Detect which cell encompasses the target text, then output its (X, Y) center coordinate. 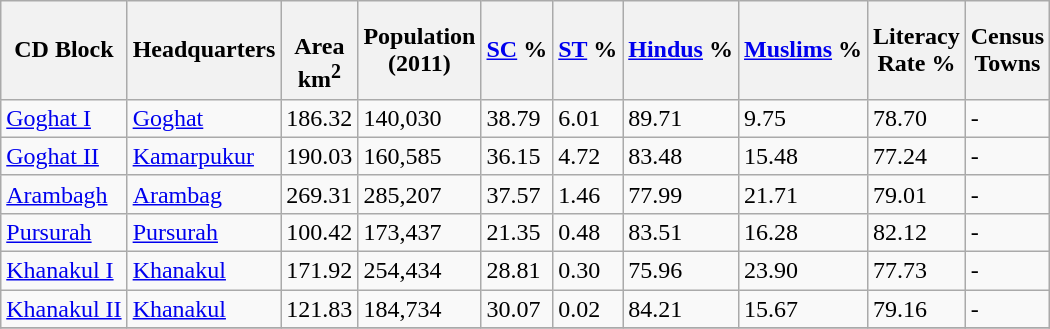
186.32 (320, 118)
173,437 (420, 232)
Literacy Rate % (917, 50)
121.83 (320, 309)
16.28 (802, 232)
77.99 (681, 194)
79.01 (917, 194)
37.57 (517, 194)
21.71 (802, 194)
83.51 (681, 232)
190.03 (320, 156)
Population(2011) (420, 50)
23.90 (802, 271)
Areakm2 (320, 50)
254,434 (420, 271)
15.67 (802, 309)
Arambagh (64, 194)
CD Block (64, 50)
1.46 (588, 194)
0.48 (588, 232)
9.75 (802, 118)
Goghat (204, 118)
77.73 (917, 271)
Muslims % (802, 50)
ST % (588, 50)
30.07 (517, 309)
0.30 (588, 271)
171.92 (320, 271)
77.24 (917, 156)
Kamarpukur (204, 156)
28.81 (517, 271)
CensusTowns (1007, 50)
4.72 (588, 156)
Khanakul I (64, 271)
36.15 (517, 156)
15.48 (802, 156)
21.35 (517, 232)
78.70 (917, 118)
285,207 (420, 194)
SC % (517, 50)
83.48 (681, 156)
140,030 (420, 118)
269.31 (320, 194)
184,734 (420, 309)
Goghat II (64, 156)
75.96 (681, 271)
Arambag (204, 194)
82.12 (917, 232)
38.79 (517, 118)
89.71 (681, 118)
84.21 (681, 309)
79.16 (917, 309)
Hindus % (681, 50)
Headquarters (204, 50)
100.42 (320, 232)
6.01 (588, 118)
Khanakul II (64, 309)
0.02 (588, 309)
Goghat I (64, 118)
160,585 (420, 156)
